Find where the given text appears and provide that cell's center as (x, y) coordinate. 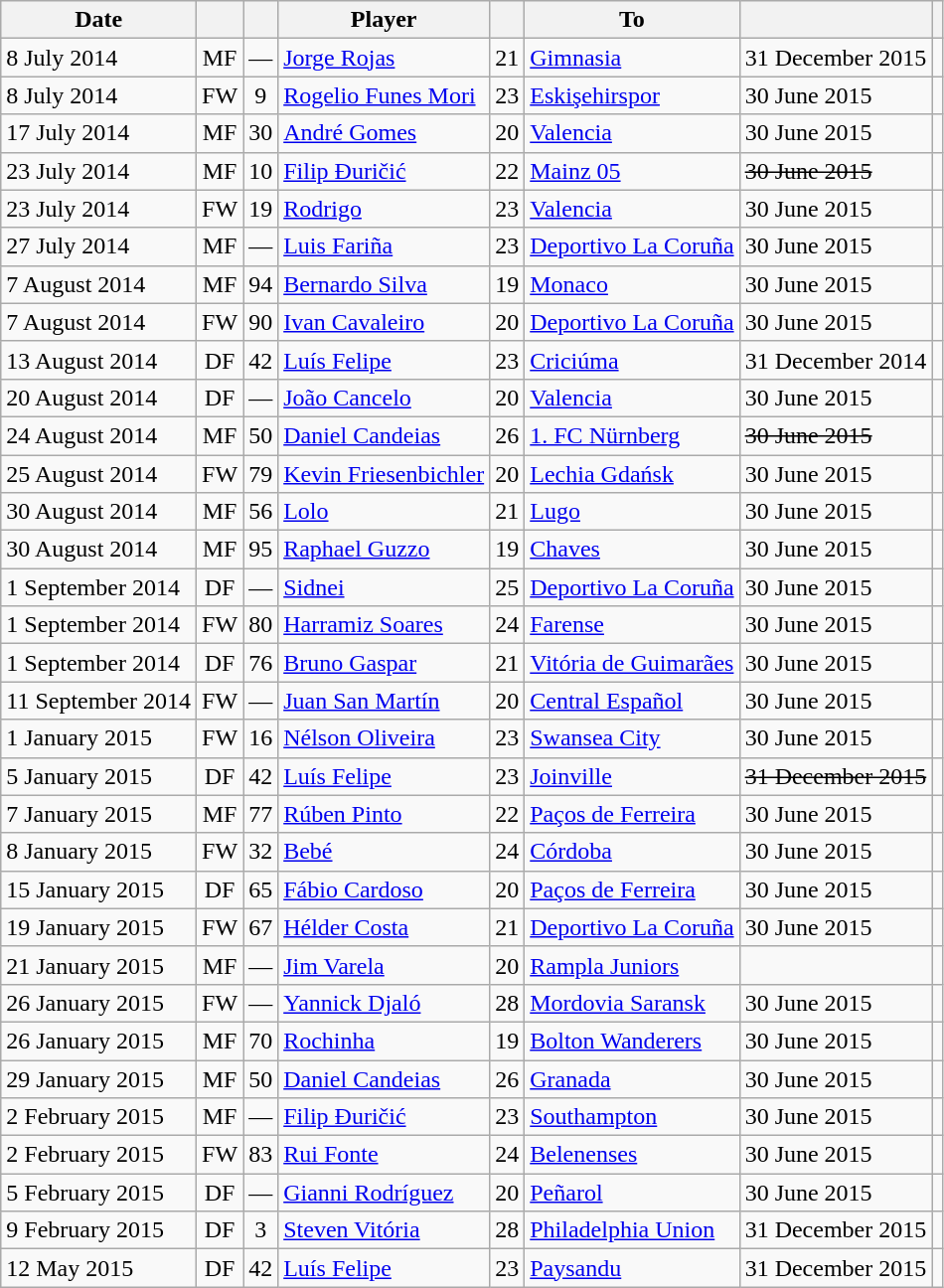
16 (260, 738)
9 (260, 95)
Rampla Juniors (632, 965)
15 January 2015 (99, 889)
1 January 2015 (99, 738)
Harramiz Soares (384, 625)
Rogelio Funes Mori (384, 95)
Belenenses (632, 1155)
79 (260, 474)
80 (260, 625)
Central Español (632, 701)
25 August 2014 (99, 474)
24 August 2014 (99, 435)
André Gomes (384, 133)
76 (260, 663)
25 (507, 587)
3 (260, 1230)
9 February 2015 (99, 1230)
Lechia Gdańsk (632, 474)
Sidnei (384, 587)
70 (260, 1041)
77 (260, 814)
Bolton Wanderers (632, 1041)
Joinville (632, 776)
20 August 2014 (99, 398)
17 July 2014 (99, 133)
29 January 2015 (99, 1078)
Monaco (632, 284)
67 (260, 927)
Date (99, 20)
Eskişehirspor (632, 95)
To (632, 20)
5 January 2015 (99, 776)
Criciúma (632, 360)
Swansea City (632, 738)
Juan San Martín (384, 701)
7 January 2015 (99, 814)
Gianni Rodríguez (384, 1193)
Bernardo Silva (384, 284)
Córdoba (632, 852)
João Cancelo (384, 398)
Steven Vitória (384, 1230)
Lolo (384, 512)
Luis Fariña (384, 246)
65 (260, 889)
5 February 2015 (99, 1193)
27 July 2014 (99, 246)
94 (260, 284)
Jorge Rojas (384, 58)
Rochinha (384, 1041)
90 (260, 322)
56 (260, 512)
Yannick Djaló (384, 1003)
Ivan Cavaleiro (384, 322)
Hélder Costa (384, 927)
Chaves (632, 550)
19 January 2015 (99, 927)
21 January 2015 (99, 965)
Southampton (632, 1117)
Lugo (632, 512)
83 (260, 1155)
11 September 2014 (99, 701)
Mordovia Saransk (632, 1003)
Kevin Friesenbichler (384, 474)
1. FC Nürnberg (632, 435)
Mainz 05 (632, 171)
Rui Fonte (384, 1155)
Jim Varela (384, 965)
Nélson Oliveira (384, 738)
Gimnasia (632, 58)
30 (260, 133)
Bebé (384, 852)
95 (260, 550)
Fábio Cardoso (384, 889)
32 (260, 852)
Paysandu (632, 1268)
12 May 2015 (99, 1268)
8 January 2015 (99, 852)
Player (384, 20)
Bruno Gaspar (384, 663)
10 (260, 171)
Raphael Guzzo (384, 550)
Rúben Pinto (384, 814)
Granada (632, 1078)
Philadelphia Union (632, 1230)
31 December 2014 (836, 360)
13 August 2014 (99, 360)
Peñarol (632, 1193)
Vitória de Guimarães (632, 663)
Rodrigo (384, 209)
Farense (632, 625)
